Return [x, y] of the center of cell containing provided text 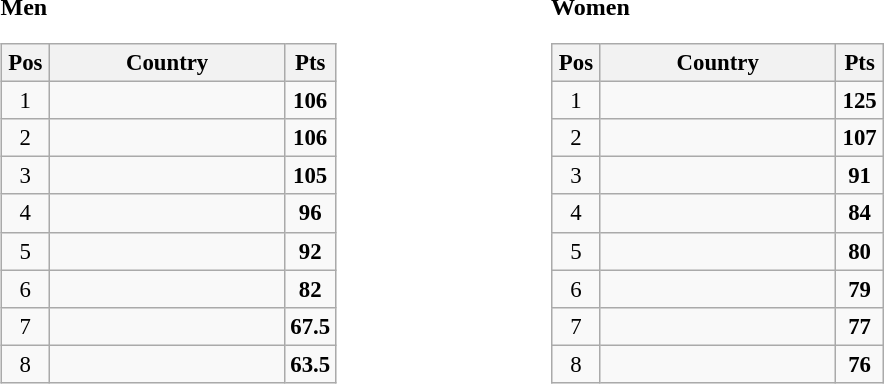
92 [310, 251]
82 [310, 289]
80 [860, 251]
77 [860, 326]
84 [860, 213]
105 [310, 176]
76 [860, 364]
125 [860, 101]
79 [860, 289]
107 [860, 138]
96 [310, 213]
63.5 [310, 364]
67.5 [310, 326]
91 [860, 176]
